Output the [X, Y] coordinate of the center of the cell containing the given text.  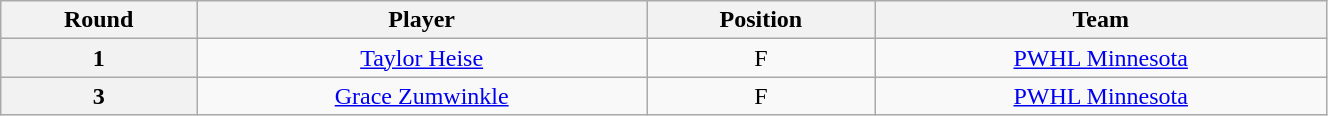
Taylor Heise [422, 58]
Player [422, 20]
Team [1101, 20]
Round [99, 20]
1 [99, 58]
Position [761, 20]
Grace Zumwinkle [422, 96]
3 [99, 96]
